Locate the cell with the specified text and output its [X, Y] center coordinate. 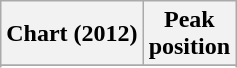
Peakposition [189, 34]
Chart (2012) [72, 34]
